Return (x, y) of the center of cell containing provided text 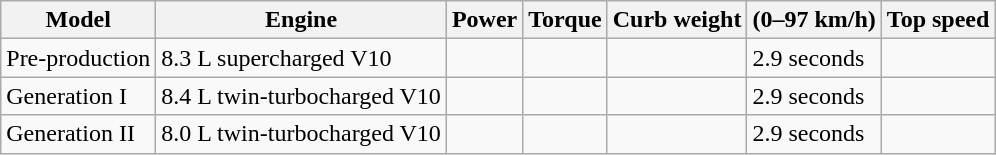
Generation II (78, 134)
Curb weight (677, 20)
8.3 L supercharged V10 (302, 58)
Power (484, 20)
8.0 L twin-turbocharged V10 (302, 134)
(0–97 km/h) (814, 20)
Pre-production (78, 58)
Engine (302, 20)
Model (78, 20)
Generation I (78, 96)
Torque (565, 20)
8.4 L twin-turbocharged V10 (302, 96)
Top speed (938, 20)
